Determine the (x, y) coordinate at the center of the cell enclosing the given text.  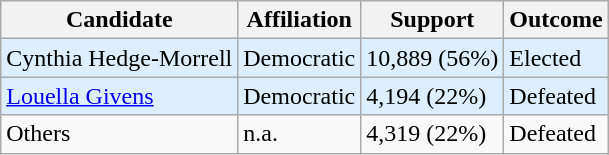
Elected (556, 58)
Cynthia Hedge-Morrell (120, 58)
Louella Givens (120, 96)
n.a. (300, 134)
Candidate (120, 20)
10,889 (56%) (432, 58)
4,194 (22%) (432, 96)
Affiliation (300, 20)
Outcome (556, 20)
Others (120, 134)
Support (432, 20)
4,319 (22%) (432, 134)
